Pinpoint the cell where the given text exists, returning its [X, Y] midpoint coordinate. 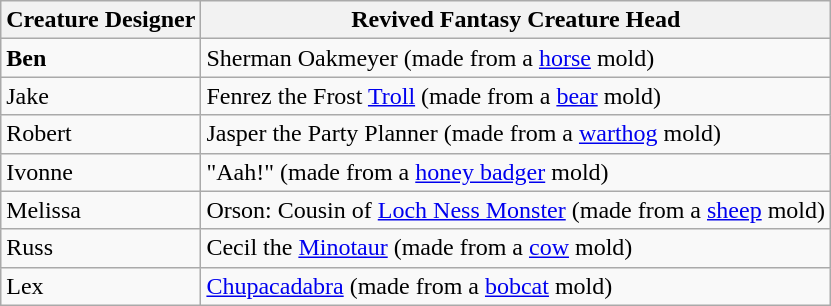
Cecil the Minotaur (made from a cow mold) [516, 248]
Robert [101, 134]
Lex [101, 286]
Jake [101, 96]
Fenrez the Frost Troll (made from a bear mold) [516, 96]
Revived Fantasy Creature Head [516, 20]
Ben [101, 58]
Melissa [101, 210]
Jasper the Party Planner (made from a warthog mold) [516, 134]
Chupacadabra (made from a bobcat mold) [516, 286]
Orson: Cousin of Loch Ness Monster (made from a sheep mold) [516, 210]
Creature Designer [101, 20]
Sherman Oakmeyer (made from a horse mold) [516, 58]
"Aah!" (made from a honey badger mold) [516, 172]
Russ [101, 248]
Ivonne [101, 172]
